Locate the cell with the specified text and output its (x, y) center coordinate. 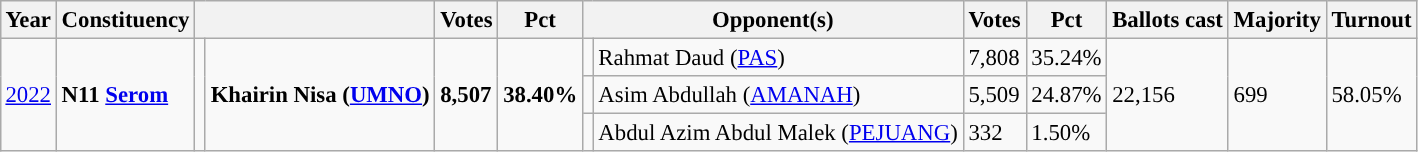
Opponent(s) (772, 20)
38.40% (540, 94)
2022 (28, 94)
Turnout (1372, 20)
Year (28, 20)
Asim Abdullah (AMANAH) (778, 95)
Majority (1277, 20)
5,509 (994, 95)
Constituency (125, 20)
Ballots cast (1168, 20)
332 (994, 133)
Abdul Azim Abdul Malek (PEJUANG) (778, 133)
58.05% (1372, 94)
1.50% (1066, 133)
699 (1277, 94)
22,156 (1168, 94)
35.24% (1066, 57)
Khairin Nisa (UMNO) (320, 94)
8,507 (466, 94)
N11 Serom (125, 94)
7,808 (994, 57)
Rahmat Daud (PAS) (778, 57)
24.87% (1066, 95)
